Search for the cell housing the specified text and yield its (x, y) center coordinate. 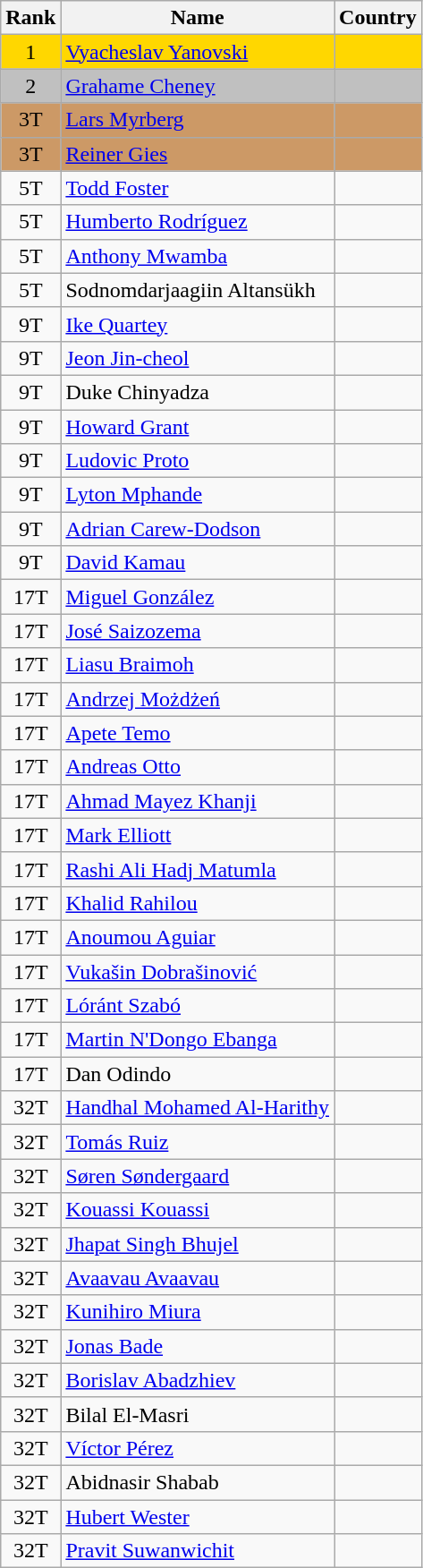
Anthony Mwamba (198, 256)
Apete Temo (198, 733)
Handhal Mohamed Al-Harithy (198, 1108)
Dan Odindo (198, 1074)
Hubert Wester (198, 1517)
José Saizozema (198, 631)
1 (30, 52)
Khalid Rahilou (198, 903)
Andrzej Możdżeń (198, 699)
Reiner Gies (198, 154)
Ahmad Mayez Khanji (198, 801)
Lóránt Szabó (198, 1006)
Sodnomdarjaagiin Altansükh (198, 290)
Kunihiro Miura (198, 1312)
Pravit Suwanwichit (198, 1551)
Miguel González (198, 597)
Kouassi Kouassi (198, 1210)
Duke Chinyadza (198, 392)
Víctor Pérez (198, 1448)
Lars Myrberg (198, 120)
Howard Grant (198, 427)
Andreas Otto (198, 767)
Ludovic Proto (198, 461)
Tomás Ruiz (198, 1142)
Vyacheslav Yanovski (198, 52)
David Kamau (198, 563)
Abidnasir Shabab (198, 1482)
Todd Foster (198, 188)
Borislav Abadzhiev (198, 1380)
Humberto Rodríguez (198, 222)
Bilal El-Masri (198, 1414)
Mark Elliott (198, 835)
Vukašin Dobrašinović (198, 971)
Martin N'Dongo Ebanga (198, 1040)
Rashi Ali Hadj Matumla (198, 869)
Country (378, 18)
Adrian Carew-Dodson (198, 529)
Jeon Jin-cheol (198, 358)
Name (198, 18)
Jhapat Singh Bhujel (198, 1244)
2 (30, 86)
Liasu Braimoh (198, 665)
Jonas Bade (198, 1346)
Grahame Cheney (198, 86)
Anoumou Aguiar (198, 937)
Avaavau Avaavau (198, 1278)
Ike Quartey (198, 324)
Lyton Mphande (198, 495)
Rank (30, 18)
Søren Søndergaard (198, 1176)
